Search for the cell housing the specified text and yield its [x, y] center coordinate. 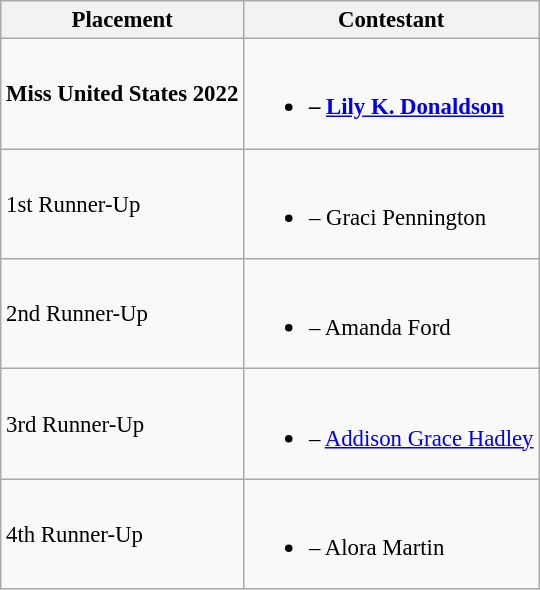
Miss United States 2022 [122, 94]
Contestant [392, 20]
– Amanda Ford [392, 314]
4th Runner-Up [122, 534]
– Alora Martin [392, 534]
Placement [122, 20]
– Addison Grace Hadley [392, 424]
3rd Runner-Up [122, 424]
– Lily K. Donaldson [392, 94]
2nd Runner-Up [122, 314]
– Graci Pennington [392, 204]
1st Runner-Up [122, 204]
